Detect which cell encompasses the target text, then output its (X, Y) center coordinate. 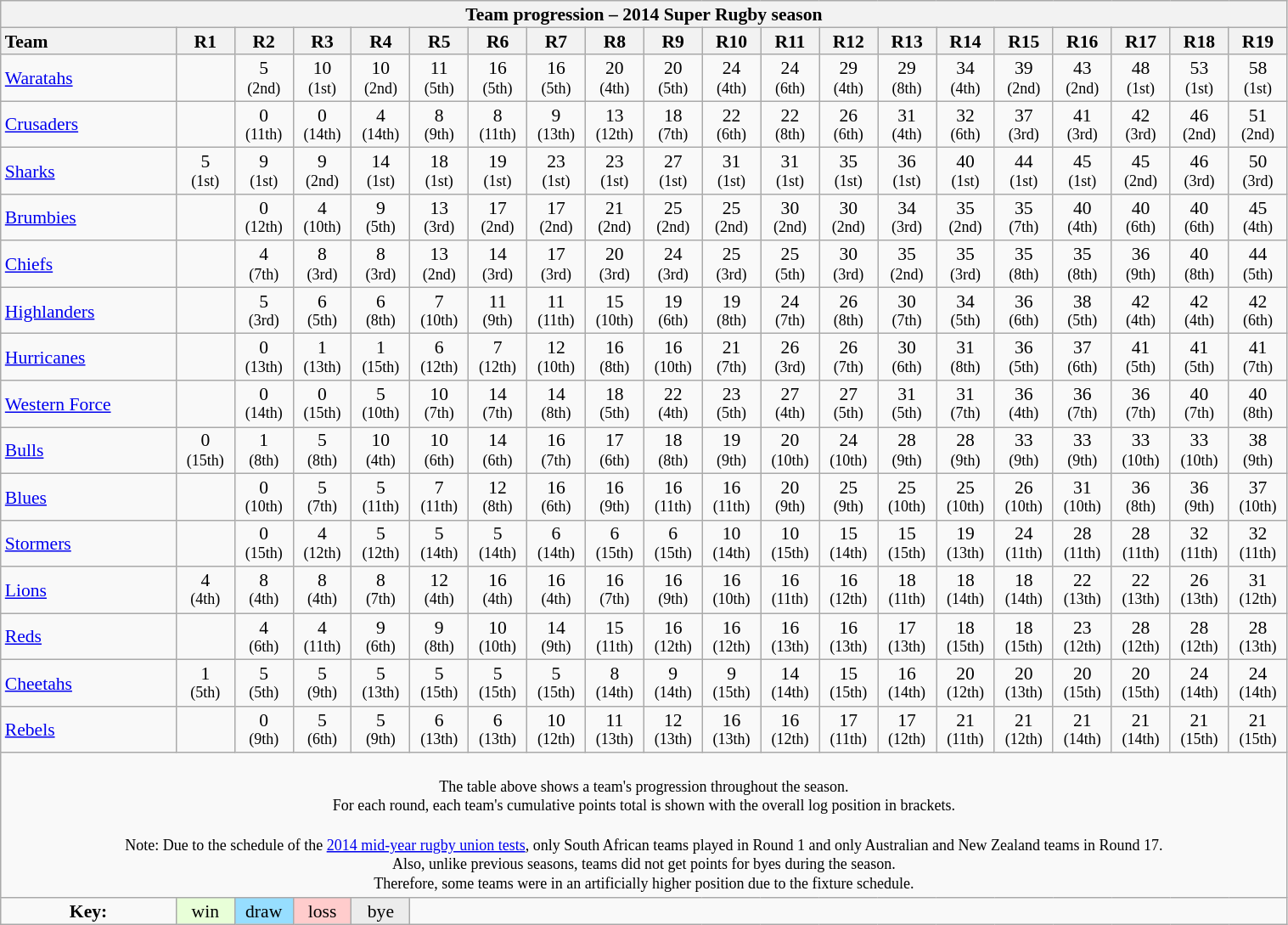
11 (11th) (557, 311)
27 (4th) (790, 404)
Reds (88, 637)
10 (7th) (440, 404)
38 (9th) (1258, 450)
37 (3rd) (1024, 124)
36 (4th) (1024, 404)
34 (5th) (966, 311)
R19 (1258, 42)
10 (15th) (790, 544)
38 (5th) (1082, 311)
0 (13th) (263, 357)
R1 (205, 42)
Key: (88, 911)
16 (8th) (615, 357)
26 (8th) (849, 311)
27 (1st) (672, 172)
18 (11th) (907, 589)
32 (6th) (966, 124)
R14 (966, 42)
7 (11th) (440, 498)
5 (1st) (205, 172)
R12 (849, 42)
Crusaders (88, 124)
9 (14th) (672, 683)
20 (10th) (790, 450)
10 (2nd) (380, 78)
9 (5th) (380, 217)
31 (5th) (907, 404)
24 (4th) (732, 78)
18 (5th) (615, 404)
41 (3rd) (1082, 124)
14 (14th) (790, 683)
13 (3rd) (440, 217)
10 (14th) (732, 544)
Chiefs (88, 265)
35 (3rd) (966, 265)
19 (8th) (732, 311)
20 (9th) (790, 498)
Waratahs (88, 78)
43 (2nd) (1082, 78)
Sharks (88, 172)
7 (12th) (498, 357)
draw (263, 911)
loss (323, 911)
10 (10th) (498, 637)
24 (10th) (849, 450)
20 (12th) (966, 683)
45 (2nd) (1141, 172)
0 (11th) (263, 124)
22 (6th) (732, 124)
15 (11th) (615, 637)
7 (10th) (440, 311)
42 (6th) (1258, 311)
14 (9th) (557, 637)
14 (6th) (498, 450)
26 (3rd) (790, 357)
12 (4th) (440, 589)
44 (1st) (1024, 172)
8 (9th) (440, 124)
29 (4th) (849, 78)
25 (5th) (790, 265)
24 (3rd) (672, 265)
5 (8th) (323, 450)
R16 (1082, 42)
R5 (440, 42)
26 (7th) (849, 357)
Lions (88, 589)
18 (8th) (672, 450)
5 (10th) (380, 404)
Brumbies (88, 217)
12 (10th) (557, 357)
18 (1st) (440, 172)
17 (12th) (907, 730)
9 (8th) (440, 637)
6 (5th) (323, 311)
44 (5th) (1258, 265)
5 (3rd) (263, 311)
Stormers (88, 544)
6 (8th) (380, 311)
40 (7th) (1199, 404)
19 (1st) (498, 172)
24 (6th) (790, 78)
16 (6th) (557, 498)
35 (1st) (849, 172)
21 (2nd) (615, 217)
R15 (1024, 42)
24 (11th) (1024, 544)
9 (13th) (557, 124)
R9 (672, 42)
58 (1st) (1258, 78)
14 (1st) (380, 172)
40 (1st) (966, 172)
34 (4th) (966, 78)
R13 (907, 42)
41 (7th) (1258, 357)
36 (1st) (907, 172)
4 (11th) (323, 637)
31 (4th) (907, 124)
Western Force (88, 404)
14 (7th) (498, 404)
R7 (557, 42)
31 (10th) (1082, 498)
14 (8th) (557, 404)
25 (3rd) (732, 265)
26 (13th) (1199, 589)
Cheetahs (88, 683)
15 (14th) (849, 544)
9 (6th) (380, 637)
50 (3rd) (1258, 172)
4 (10th) (323, 217)
36 (6th) (1024, 311)
29 (8th) (907, 78)
36 (8th) (1141, 498)
16 (14th) (907, 683)
5 (13th) (380, 683)
0 (10th) (263, 498)
11 (13th) (615, 730)
51 (2nd) (1258, 124)
R18 (1199, 42)
1 (15th) (380, 357)
22 (4th) (672, 404)
Hurricanes (88, 357)
11 (9th) (498, 311)
17 (3rd) (557, 265)
10 (6th) (440, 450)
1 (5th) (205, 683)
28 (13th) (1258, 637)
Blues (88, 498)
win (205, 911)
Highlanders (88, 311)
5 (12th) (380, 544)
6 (14th) (557, 544)
34 (3rd) (907, 217)
12 (8th) (498, 498)
46 (2nd) (1199, 124)
13 (2nd) (440, 265)
5 (11th) (380, 498)
53 (1st) (1199, 78)
21 (12th) (1024, 730)
21 (7th) (732, 357)
4 (12th) (323, 544)
6 (12th) (440, 357)
1 (13th) (323, 357)
5 (2nd) (263, 78)
31 (8th) (966, 357)
Team (88, 42)
4 (7th) (263, 265)
20 (5th) (672, 78)
30 (7th) (907, 311)
10 (4th) (380, 450)
8 (14th) (615, 683)
R3 (323, 42)
Team progression – 2014 Super Rugby season (644, 14)
42 (3rd) (1141, 124)
40 (4th) (1082, 217)
Bulls (88, 450)
35 (7th) (1024, 217)
46 (3rd) (1199, 172)
45 (4th) (1258, 217)
31 (12th) (1258, 589)
10 (1st) (323, 78)
R6 (498, 42)
1 (8th) (263, 450)
26 (6th) (849, 124)
5 (5th) (263, 683)
14 (3rd) (498, 265)
19 (9th) (732, 450)
5 (6th) (323, 730)
17 (11th) (849, 730)
13 (12th) (615, 124)
22 (8th) (790, 124)
30 (6th) (907, 357)
23 (5th) (732, 404)
R10 (732, 42)
4 (4th) (205, 589)
5 (7th) (323, 498)
26 (10th) (1024, 498)
R17 (1141, 42)
19 (13th) (966, 544)
20 (3rd) (615, 265)
8 (11th) (498, 124)
R4 (380, 42)
19 (6th) (672, 311)
9 (15th) (732, 683)
R11 (790, 42)
12 (13th) (672, 730)
4 (14th) (380, 124)
0 (12th) (263, 217)
4 (6th) (263, 637)
48 (1st) (1141, 78)
9 (2nd) (323, 172)
15 (10th) (615, 311)
Rebels (88, 730)
23 (12th) (1082, 637)
11 (5th) (440, 78)
39 (2nd) (1024, 78)
37 (10th) (1258, 498)
17 (13th) (907, 637)
17 (6th) (615, 450)
0 (9th) (263, 730)
bye (380, 911)
21 (11th) (966, 730)
R8 (615, 42)
36 (5th) (1024, 357)
25 (9th) (849, 498)
30 (3rd) (849, 265)
8 (7th) (380, 589)
18 (7th) (672, 124)
45 (1st) (1082, 172)
27 (5th) (849, 404)
9 (1st) (263, 172)
R2 (263, 42)
37 (6th) (1082, 357)
24 (7th) (790, 311)
31 (7th) (966, 404)
20 (4th) (615, 78)
10 (12th) (557, 730)
20 (13th) (1024, 683)
